Provide the [x, y] coordinate of the cell's center where the given text is located.  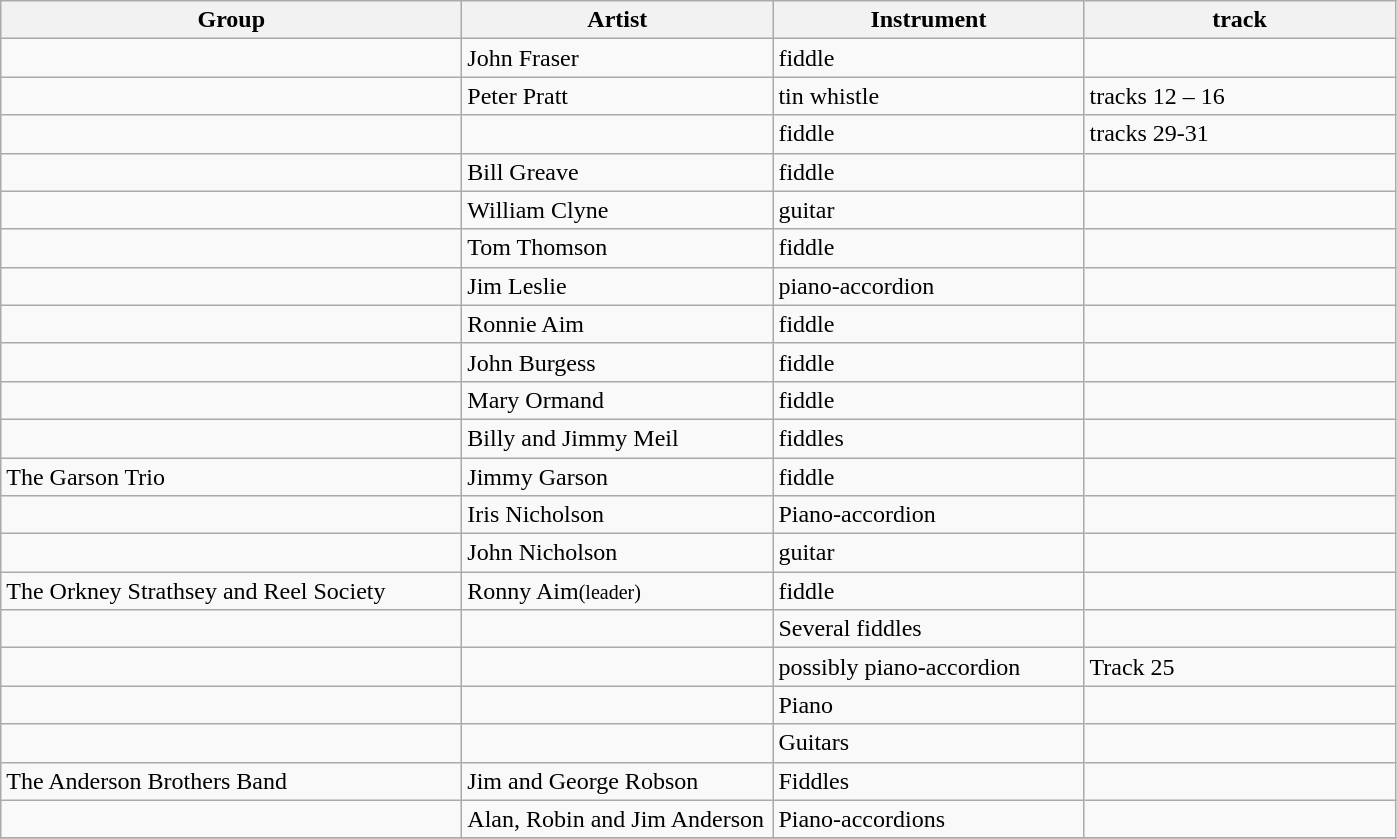
piano-accordion [928, 286]
Ronny Aim(leader) [618, 591]
John Burgess [618, 362]
Peter Pratt [618, 96]
Instrument [928, 20]
Ronnie Aim [618, 324]
The Orkney Strathsey and Reel Society [232, 591]
Piano-accordions [928, 819]
Tom Thomson [618, 248]
John Fraser [618, 58]
William Clyne [618, 210]
fiddles [928, 438]
John Nicholson [618, 553]
possibly piano-accordion [928, 667]
Artist [618, 20]
Jimmy Garson [618, 477]
Several fiddles [928, 629]
tin whistle [928, 96]
Group [232, 20]
Bill Greave [618, 172]
Piano-accordion [928, 515]
Billy and Jimmy Meil [618, 438]
tracks 29-31 [1240, 134]
Alan, Robin and Jim Anderson [618, 819]
tracks 12 – 16 [1240, 96]
Jim and George Robson [618, 781]
Iris Nicholson [618, 515]
Fiddles [928, 781]
The Garson Trio [232, 477]
Guitars [928, 743]
Track 25 [1240, 667]
Mary Ormand [618, 400]
track [1240, 20]
Piano [928, 705]
Jim Leslie [618, 286]
The Anderson Brothers Band [232, 781]
